Identify which cell holds the provided text, then report its [X, Y] central coordinate. 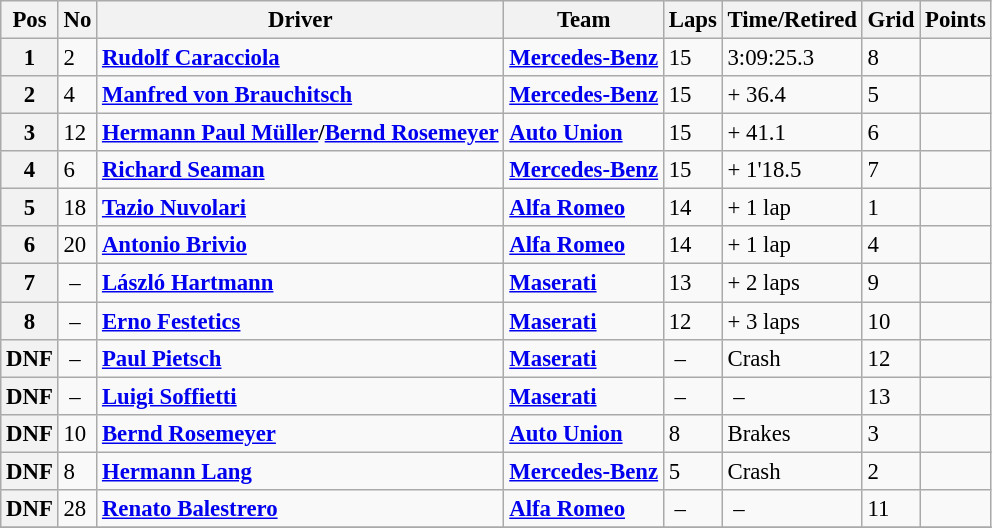
Manfred von Brauchitsch [300, 95]
28 [77, 509]
Hermann Lang [300, 471]
No [77, 20]
+ 2 laps [792, 283]
Driver [300, 20]
Antonio Brivio [300, 245]
Pos [30, 20]
Laps [692, 20]
Brakes [792, 433]
Bernd Rosemeyer [300, 433]
Time/Retired [792, 20]
Points [956, 20]
Paul Pietsch [300, 358]
Hermann Paul Müller/Bernd Rosemeyer [300, 133]
20 [77, 245]
+ 3 laps [792, 321]
Tazio Nuvolari [300, 208]
Rudolf Caracciola [300, 58]
9 [890, 283]
László Hartmann [300, 283]
Luigi Soffietti [300, 396]
18 [77, 208]
+ 36.4 [792, 95]
Renato Balestrero [300, 509]
11 [890, 509]
Erno Festetics [300, 321]
Richard Seaman [300, 170]
Grid [890, 20]
Team [584, 20]
+ 41.1 [792, 133]
3:09:25.3 [792, 58]
+ 1'18.5 [792, 170]
